Determine the [x, y] coordinate at the center of the cell enclosing the given text.  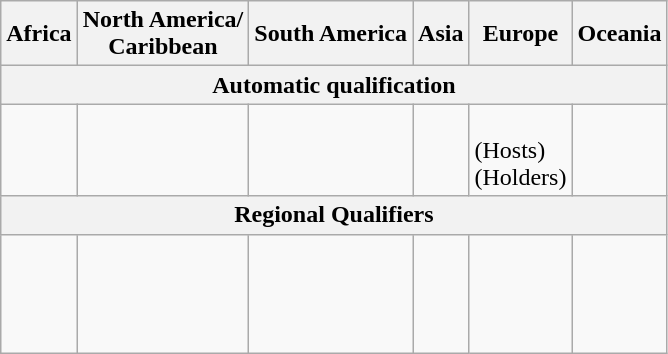
Asia [441, 34]
Africa [39, 34]
Automatic qualification [334, 85]
Regional Qualifiers [334, 215]
Europe [520, 34]
Oceania [620, 34]
North America/Caribbean [163, 34]
(Hosts) (Holders) [520, 150]
South America [331, 34]
